Locate the cell with the specified text and output its (x, y) center coordinate. 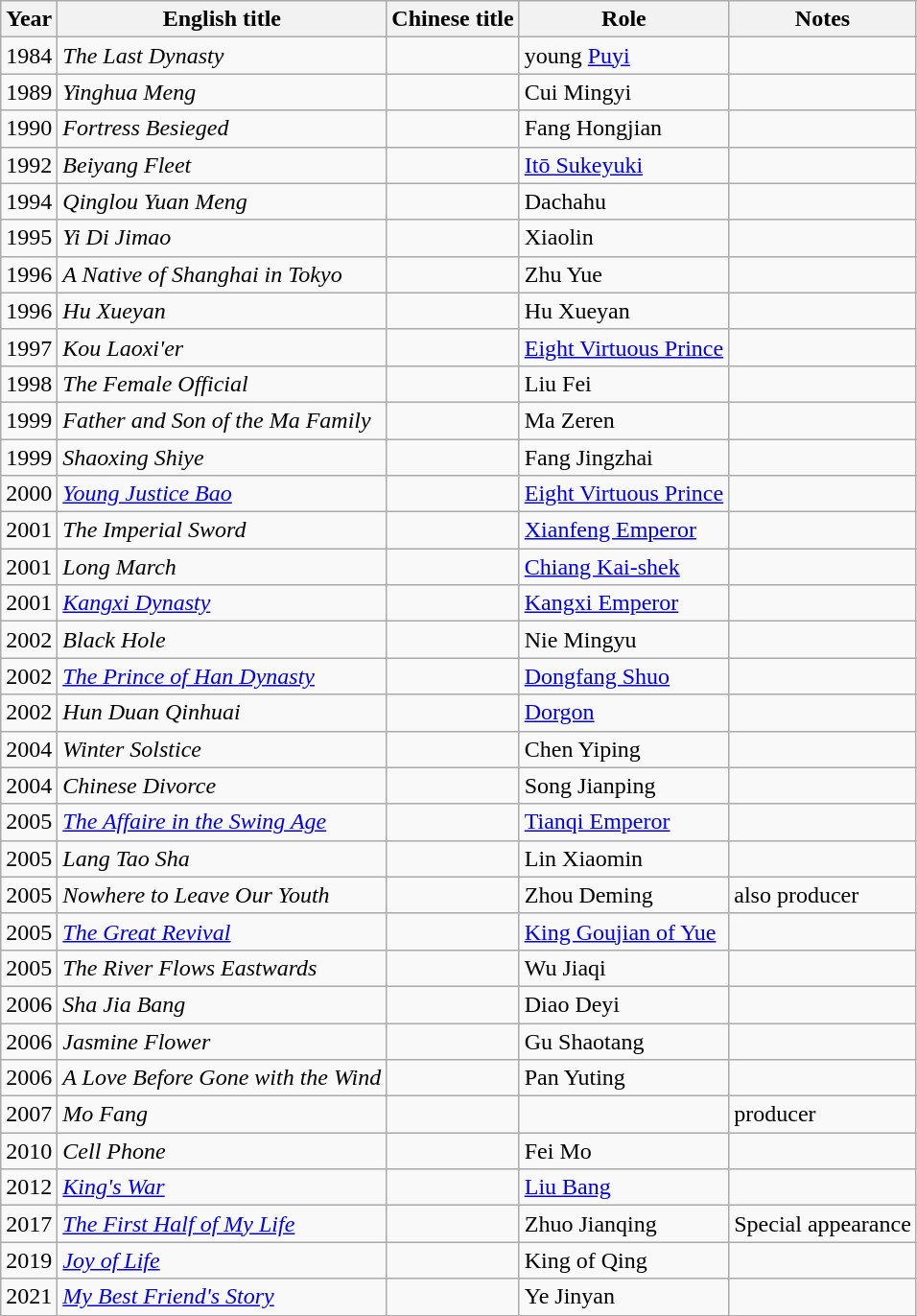
The Affaire in the Swing Age (223, 822)
The Imperial Sword (223, 530)
Xianfeng Emperor (623, 530)
Fang Jingzhai (623, 458)
Kangxi Dynasty (223, 603)
Liu Fei (623, 384)
2012 (29, 1187)
Shaoxing Shiye (223, 458)
Dongfang Shuo (623, 676)
Winter Solstice (223, 749)
Dorgon (623, 713)
Zhuo Jianqing (623, 1224)
Diao Deyi (623, 1004)
young Puyi (623, 56)
Fortress Besieged (223, 129)
Pan Yuting (623, 1078)
Tianqi Emperor (623, 822)
Chen Yiping (623, 749)
Cell Phone (223, 1151)
Lin Xiaomin (623, 858)
producer (823, 1115)
Zhou Deming (623, 895)
Wu Jiaqi (623, 968)
Year (29, 19)
Joy of Life (223, 1260)
1998 (29, 384)
Role (623, 19)
Zhu Yue (623, 274)
Special appearance (823, 1224)
A Love Before Gone with the Wind (223, 1078)
Chinese title (453, 19)
Nowhere to Leave Our Youth (223, 895)
Lang Tao Sha (223, 858)
Jasmine Flower (223, 1041)
1990 (29, 129)
English title (223, 19)
Hun Duan Qinhuai (223, 713)
King of Qing (623, 1260)
Fang Hongjian (623, 129)
Fei Mo (623, 1151)
Xiaolin (623, 238)
Liu Bang (623, 1187)
Young Justice Bao (223, 494)
1997 (29, 347)
The Female Official (223, 384)
The Prince of Han Dynasty (223, 676)
Long March (223, 567)
Beiyang Fleet (223, 165)
The Last Dynasty (223, 56)
1995 (29, 238)
The Great Revival (223, 931)
1994 (29, 201)
Ma Zeren (623, 420)
Cui Mingyi (623, 92)
Sha Jia Bang (223, 1004)
2010 (29, 1151)
Black Hole (223, 640)
Dachahu (623, 201)
The River Flows Eastwards (223, 968)
King's War (223, 1187)
1989 (29, 92)
1984 (29, 56)
Qinglou Yuan Meng (223, 201)
Notes (823, 19)
2019 (29, 1260)
2000 (29, 494)
1992 (29, 165)
2007 (29, 1115)
Father and Son of the Ma Family (223, 420)
Itō Sukeyuki (623, 165)
Gu Shaotang (623, 1041)
Yinghua Meng (223, 92)
A Native of Shanghai in Tokyo (223, 274)
Mo Fang (223, 1115)
Chiang Kai-shek (623, 567)
2021 (29, 1297)
My Best Friend's Story (223, 1297)
also producer (823, 895)
Ye Jinyan (623, 1297)
The First Half of My Life (223, 1224)
Song Jianping (623, 786)
Chinese Divorce (223, 786)
Nie Mingyu (623, 640)
Kou Laoxi'er (223, 347)
Kangxi Emperor (623, 603)
2017 (29, 1224)
King Goujian of Yue (623, 931)
Yi Di Jimao (223, 238)
